From the cell containing the given text, extract its center point as [x, y] coordinate. 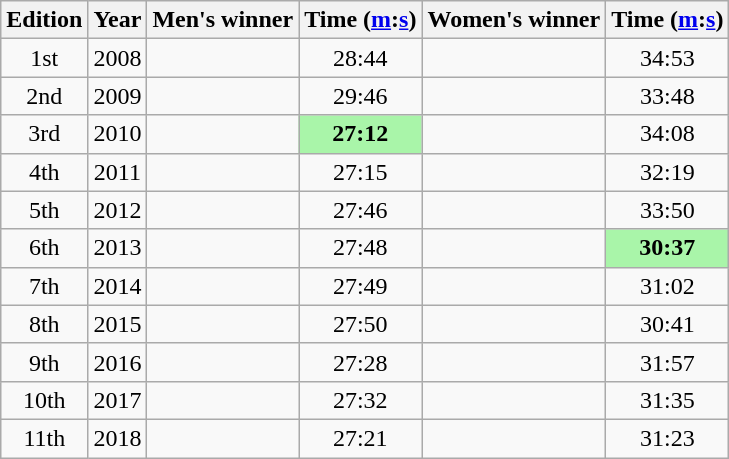
11th [44, 438]
10th [44, 400]
33:50 [668, 210]
30:41 [668, 324]
27:46 [360, 210]
2011 [118, 172]
Men's winner [223, 20]
27:28 [360, 362]
Edition [44, 20]
2016 [118, 362]
27:15 [360, 172]
2018 [118, 438]
9th [44, 362]
8th [44, 324]
2012 [118, 210]
2008 [118, 58]
2009 [118, 96]
27:49 [360, 286]
2013 [118, 248]
3rd [44, 134]
2015 [118, 324]
31:35 [668, 400]
29:46 [360, 96]
2017 [118, 400]
1st [44, 58]
7th [44, 286]
6th [44, 248]
Women's winner [514, 20]
27:48 [360, 248]
28:44 [360, 58]
27:12 [360, 134]
27:50 [360, 324]
32:19 [668, 172]
33:48 [668, 96]
31:02 [668, 286]
Year [118, 20]
34:08 [668, 134]
34:53 [668, 58]
31:57 [668, 362]
2010 [118, 134]
31:23 [668, 438]
2nd [44, 96]
27:21 [360, 438]
30:37 [668, 248]
4th [44, 172]
2014 [118, 286]
5th [44, 210]
27:32 [360, 400]
